Scan for the cell matching the given text and deliver its (x, y) coordinate at center. 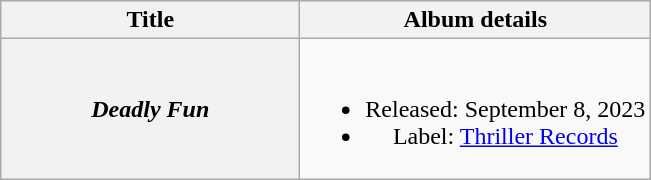
Deadly Fun (150, 109)
Title (150, 20)
Album details (476, 20)
Released: September 8, 2023Label: Thriller Records (476, 109)
